Capture the cell that displays the provided text and extract its [x, y] central coordinate. 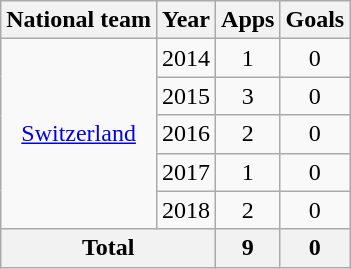
2018 [186, 210]
Apps [248, 20]
2014 [186, 58]
2015 [186, 96]
9 [248, 248]
Goals [315, 20]
Switzerland [79, 134]
3 [248, 96]
Year [186, 20]
National team [79, 20]
2016 [186, 134]
Total [108, 248]
2017 [186, 172]
